Return (X, Y) of the center of cell containing provided text 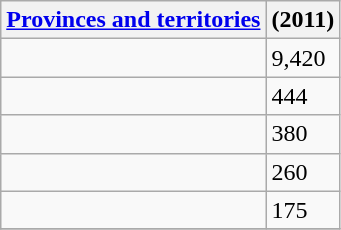
Provinces and territories (134, 20)
(2011) (303, 20)
260 (303, 172)
9,420 (303, 58)
444 (303, 96)
380 (303, 134)
175 (303, 210)
